Capture the cell that displays the provided text and extract its [x, y] central coordinate. 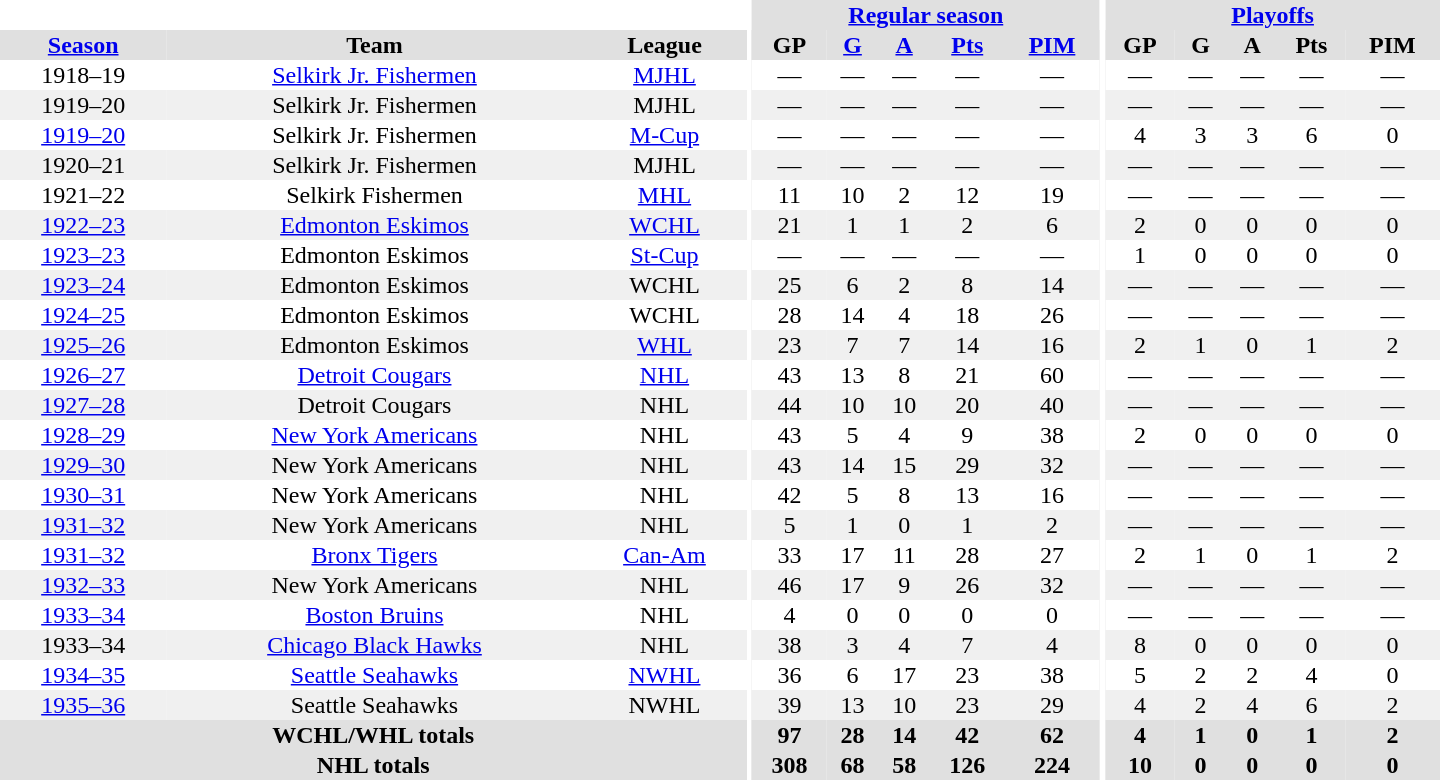
1925–26 [83, 345]
224 [1052, 765]
25 [790, 285]
36 [790, 675]
39 [790, 705]
12 [968, 195]
1932–33 [83, 585]
WCHL/WHL totals [373, 735]
18 [968, 315]
1922–23 [83, 225]
Boston Bruins [374, 615]
68 [853, 765]
1918–19 [83, 75]
1926–27 [83, 375]
1923–24 [83, 285]
62 [1052, 735]
126 [968, 765]
1920–21 [83, 165]
Bronx Tigers [374, 555]
1928–29 [83, 435]
WHL [665, 345]
Chicago Black Hawks [374, 645]
27 [1052, 555]
1924–25 [83, 315]
40 [1052, 405]
19 [1052, 195]
League [665, 45]
308 [790, 765]
St-Cup [665, 255]
Selkirk Fishermen [374, 195]
58 [904, 765]
46 [790, 585]
1935–36 [83, 705]
1929–30 [83, 465]
1921–22 [83, 195]
97 [790, 735]
60 [1052, 375]
Playoffs [1272, 15]
15 [904, 465]
44 [790, 405]
1927–28 [83, 405]
MHL [665, 195]
1923–23 [83, 255]
M-Cup [665, 135]
NHL totals [373, 765]
Can-Am [665, 555]
33 [790, 555]
Regular season [926, 15]
Season [83, 45]
Team [374, 45]
1934–35 [83, 675]
20 [968, 405]
1930–31 [83, 495]
